Output the [X, Y] coordinate of the center of the cell containing the given text.  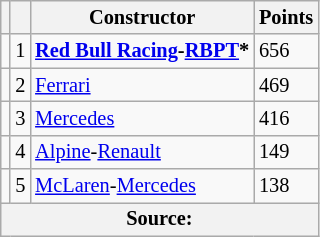
3 [20, 118]
4 [20, 152]
Constructor [142, 17]
Mercedes [142, 118]
5 [20, 186]
138 [286, 186]
2 [20, 85]
Ferrari [142, 85]
Red Bull Racing-RBPT* [142, 51]
Alpine-Renault [142, 152]
416 [286, 118]
1 [20, 51]
Points [286, 17]
469 [286, 85]
656 [286, 51]
McLaren-Mercedes [142, 186]
Source: [160, 219]
149 [286, 152]
